Identify which cell holds the provided text, then report its [X, Y] central coordinate. 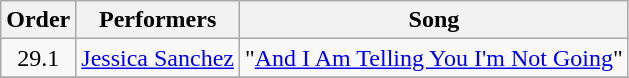
Jessica Sanchez [158, 58]
Order [38, 20]
Performers [158, 20]
"And I Am Telling You I'm Not Going" [434, 58]
Song [434, 20]
29.1 [38, 58]
